Capture the cell that displays the provided text and extract its [X, Y] central coordinate. 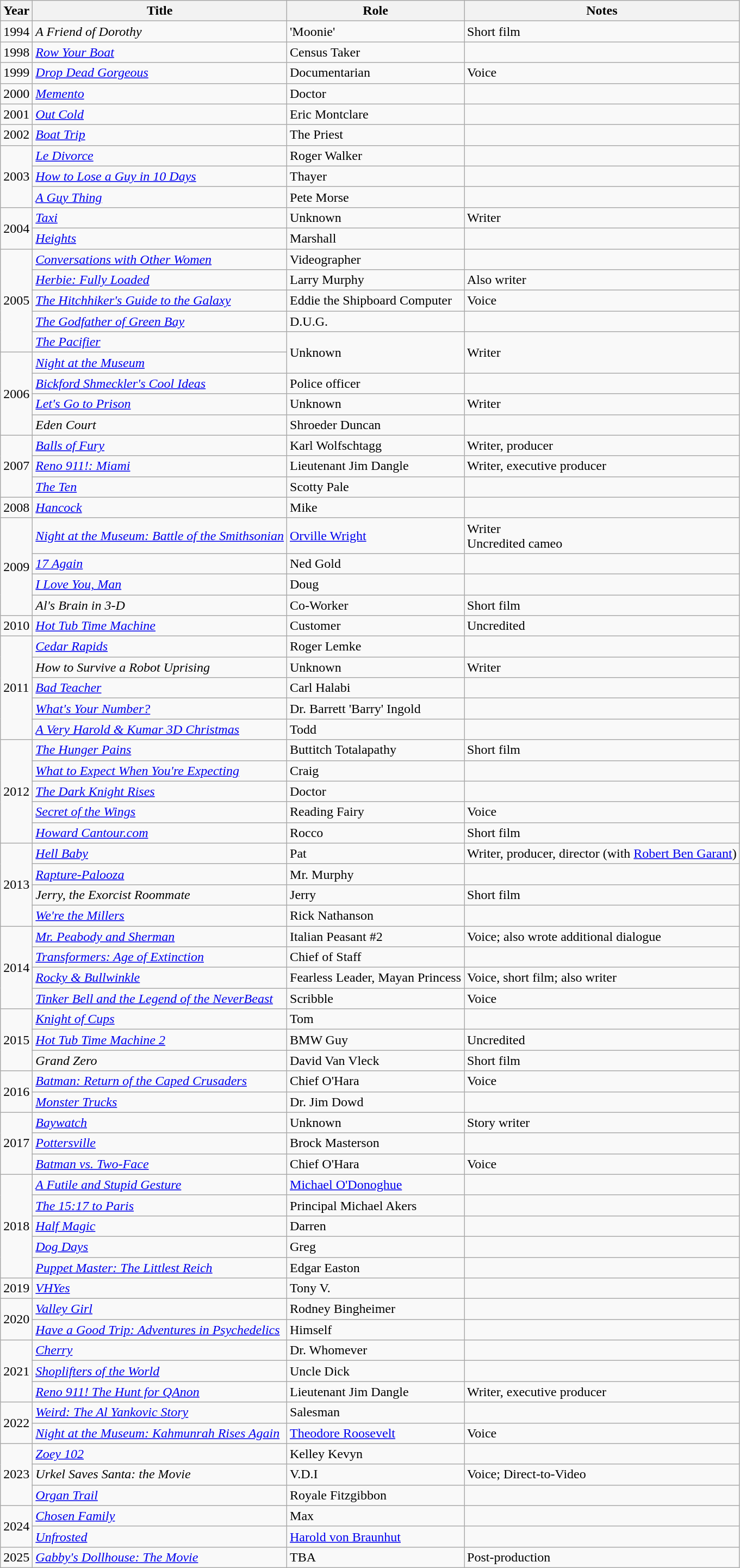
Drop Dead Gorgeous [160, 73]
Eddie the Shipboard Computer [376, 301]
Al's Brain in 3-D [160, 605]
Hell Baby [160, 853]
The Dark Knight Rises [160, 791]
17 Again [160, 563]
TBA [376, 1557]
Larry Murphy [376, 280]
What to Expect When You're Expecting [160, 771]
Story writer [602, 1123]
Buttitch Totalapathy [376, 750]
Herbie: Fully Loaded [160, 280]
Mike [376, 507]
Unfrosted [160, 1536]
Night at the Museum: Kahmunrah Rises Again [160, 1433]
Uncle Dick [376, 1371]
Kelley Kevyn [376, 1454]
A Friend of Dorothy [160, 32]
Police officer [376, 383]
Writer, producer, director (with Robert Ben Garant) [602, 853]
Zoey 102 [160, 1454]
Rocco [376, 833]
Knight of Cups [160, 1019]
Rodney Bingheimer [376, 1309]
Max [376, 1516]
Voice; Direct-to-Video [602, 1474]
Tom [376, 1019]
How to Survive a Robot Uprising [160, 667]
Michael O'Donoghue [376, 1185]
Memento [160, 94]
Batman vs. Two-Face [160, 1164]
Jerry [376, 895]
Hot Tub Time Machine [160, 626]
Also writer [602, 280]
Dr. Barrett 'Barry' Ingold [376, 709]
Chief of Staff [376, 957]
Himself [376, 1330]
Rocky & Bullwinkle [160, 978]
Reno 911! The Hunt for QAnon [160, 1392]
BMW Guy [376, 1040]
WriterUncredited cameo [602, 535]
Videographer [376, 259]
Italian Peasant #2 [376, 936]
Hot Tub Time Machine 2 [160, 1040]
Mr. Peabody and Sherman [160, 936]
2017 [16, 1143]
2023 [16, 1474]
2019 [16, 1288]
2021 [16, 1371]
How to Lose a Guy in 10 Days [160, 176]
2011 [16, 688]
Orville Wright [376, 535]
D.U.G. [376, 321]
Weird: The Al Yankovic Story [160, 1412]
Rick Nathanson [376, 915]
Let's Go to Prison [160, 404]
Night at the Museum: Battle of the Smithsonian [160, 535]
Bickford Shmeckler's Cool Ideas [160, 383]
Baywatch [160, 1123]
Pottersville [160, 1143]
1998 [16, 52]
Brock Masterson [376, 1143]
The Hunger Pains [160, 750]
The Pacifier [160, 342]
Royale Fitzgibbon [376, 1495]
Theodore Roosevelt [376, 1433]
A Guy Thing [160, 197]
Writer, producer [602, 445]
Urkel Saves Santa: the Movie [160, 1474]
Post-production [602, 1557]
Pete Morse [376, 197]
Customer [376, 626]
Tinker Bell and the Legend of the NeverBeast [160, 999]
Voice; also wrote additional dialogue [602, 936]
We're the Millers [160, 915]
2009 [16, 567]
Half Magic [160, 1226]
Boat Trip [160, 135]
Tony V. [376, 1288]
Harold von Braunhut [376, 1536]
Heights [160, 238]
Dr. Jim Dowd [376, 1102]
Voice, short film; also writer [602, 978]
2004 [16, 228]
Notes [602, 11]
2000 [16, 94]
V.D.I [376, 1474]
Documentarian [376, 73]
2006 [16, 394]
The Hitchhiker's Guide to the Galaxy [160, 301]
2024 [16, 1526]
Conversations with Other Women [160, 259]
2012 [16, 791]
Secret of the Wings [160, 812]
Cedar Rapids [160, 647]
Jerry, the Exorcist Roommate [160, 895]
The Godfather of Green Bay [160, 321]
A Futile and Stupid Gesture [160, 1185]
Darren [376, 1226]
Roger Walker [376, 156]
What's Your Number? [160, 709]
Valley Girl [160, 1309]
Principal Michael Akers [376, 1205]
Salesman [376, 1412]
Organ Trail [160, 1495]
Roger Lemke [376, 647]
Grand Zero [160, 1061]
1999 [16, 73]
Balls of Fury [160, 445]
Mr. Murphy [376, 874]
Census Taker [376, 52]
2001 [16, 114]
Reno 911!: Miami [160, 466]
Fearless Leader, Mayan Princess [376, 978]
2010 [16, 626]
Dog Days [160, 1247]
Bad Teacher [160, 688]
Todd [376, 729]
David Van Vleck [376, 1061]
Scotty Pale [376, 487]
The 15:17 to Paris [160, 1205]
Co-Worker [376, 605]
Scribble [376, 999]
Batman: Return of the Caped Crusaders [160, 1081]
Marshall [376, 238]
Greg [376, 1247]
Taxi [160, 218]
Role [376, 11]
Night at the Museum [160, 363]
Cherry [160, 1350]
Monster Trucks [160, 1102]
Carl Halabi [376, 688]
Shoplifters of the World [160, 1371]
Eric Montclare [376, 114]
Title [160, 11]
Reading Fairy [376, 812]
The Priest [376, 135]
Rapture-Palooza [160, 874]
Karl Wolfschtagg [376, 445]
Dr. Whomever [376, 1350]
Gabby's Dollhouse: The Movie [160, 1557]
2016 [16, 1092]
2002 [16, 135]
2003 [16, 176]
2018 [16, 1226]
Howard Cantour.com [160, 833]
Le Divorce [160, 156]
2025 [16, 1557]
2013 [16, 884]
'Moonie' [376, 32]
Pat [376, 853]
2015 [16, 1040]
Hancock [160, 507]
The Ten [160, 487]
Eden Court [160, 425]
2022 [16, 1423]
2008 [16, 507]
A Very Harold & Kumar 3D Christmas [160, 729]
2020 [16, 1319]
I Love You, Man [160, 584]
2014 [16, 967]
Out Cold [160, 114]
VHYes [160, 1288]
Craig [376, 771]
Edgar Easton [376, 1268]
Puppet Master: The Littlest Reich [160, 1268]
Doug [376, 584]
Ned Gold [376, 563]
Chosen Family [160, 1516]
Row Your Boat [160, 52]
Year [16, 11]
Shroeder Duncan [376, 425]
Have a Good Trip: Adventures in Psychedelics [160, 1330]
Thayer [376, 176]
2005 [16, 301]
2007 [16, 466]
1994 [16, 32]
Transformers: Age of Extinction [160, 957]
